Return the (x, y) coordinate for the center point of the cell that contains the specified text.  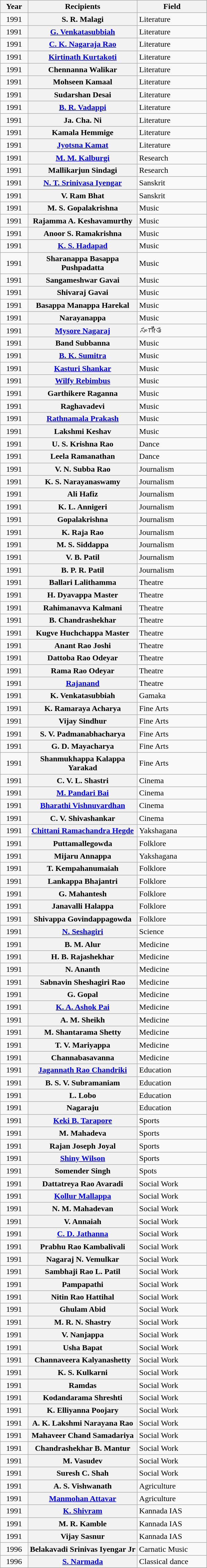
Anant Rao Joshi (83, 645)
K. Venkatasubbiah (83, 696)
M. Mahadeva (83, 1133)
H. Dyavappa Master (83, 595)
S. Narmada (83, 1561)
Kodandarama Shreshti (83, 1398)
Carnatic Music (172, 1549)
S. R. Malagi (83, 19)
Kasturi Shankar (83, 368)
B. P. R. Patil (83, 570)
B. R. Vadappi (83, 107)
L. Lobo (83, 1095)
M. M. Kalburgi (83, 158)
Field (172, 7)
Anoor S. Ramakrishna (83, 233)
G. Mahantesh (83, 894)
Leela Ramanathan (83, 456)
M. R. N. Shastry (83, 1322)
Shivaraj Gavai (83, 293)
Prabhu Rao Kambalivali (83, 1247)
Classical dance (172, 1561)
M. S. Gopalakrishna (83, 208)
K. Shivram (83, 1511)
M. Pandari Bai (83, 793)
T. V. Mariyappa (83, 1045)
N. M. Mahadevan (83, 1209)
Jyotsna Kamat (83, 145)
Suresh C. Shah (83, 1473)
Jagannath Rao Chandriki (83, 1070)
Rahimanavva Kalmani (83, 608)
V. N. Subba Rao (83, 469)
Ghulam Abid (83, 1309)
B. Chandrashekhar (83, 620)
Pampapathi (83, 1284)
K. S. Narayanaswamy (83, 482)
Mahaveer Chand Samadariya (83, 1436)
A. M. Sheikh (83, 1020)
Rajan Joseph Joyal (83, 1146)
C. D. Jathanna (83, 1234)
A. K. Lakshmi Narayana Rao (83, 1423)
Rama Rao Odeyar (83, 671)
Ramdas (83, 1385)
G. Gopal (83, 995)
Recipients (83, 7)
M. Shantarama Shetty (83, 1032)
C. V. Shivashankar (83, 818)
Kollur Mallappa (83, 1196)
K. S. Kulkarni (83, 1372)
Dattatreya Rao Avaradi (83, 1183)
Year (14, 7)
K. Elliyanna Poojary (83, 1410)
A. S. Vishwanath (83, 1486)
Chittani Ramachandra Hegde (83, 831)
M. Vasudev (83, 1461)
Nagaraju (83, 1108)
Band Subbanna (83, 343)
V. Annaiah (83, 1221)
K. A. Ashok Pai (83, 1007)
N. Seshagiri (83, 931)
K. S. Hadapad (83, 246)
Channaveera Kalyanashetty (83, 1360)
Puttamallegowda (83, 843)
Dattoba Rao Odeyar (83, 658)
Rajanand (83, 683)
Janavalli Halappa (83, 906)
Shanmukhappa Kalappa Yarakad (83, 763)
Sudarshan Desai (83, 95)
Belakavadi Srinivas Iyengar Jr (83, 1549)
Vijay Sindhur (83, 721)
Kamala Hemmige (83, 132)
Shivappa Govindappagowda (83, 919)
B. S. V. Subramaniam (83, 1083)
Narayanappa (83, 318)
Sambhaji Rao L. Patil (83, 1272)
Chennanna Walikar (83, 70)
C. K. Nagaraja Rao (83, 44)
M. S. Siddappa (83, 545)
U. S. Krishna Rao (83, 444)
Wilfy Rebimbus (83, 381)
Mohseen Kamaal (83, 82)
Lakshmi Keshav (83, 431)
Sabnavin Sheshagiri Rao (83, 982)
G. Venkatasubbiah (83, 32)
K. L. Annigeri (83, 507)
V. Nanjappa (83, 1335)
Basappa Manappa Harekal (83, 305)
Kirtinath Kurtakoti (83, 57)
Raghavadevi (83, 406)
V. B. Patil (83, 557)
Rathnamala Prakash (83, 419)
Somender Singh (83, 1171)
V. Ram Bhat (83, 196)
Mijaru Annappa (83, 856)
Garthikere Raganna (83, 394)
Sharanappa Basappa Pushpadatta (83, 263)
C. V. L. Shastri (83, 780)
Ja. Cha. Ni (83, 120)
G. D. Mayacharya (83, 746)
Usha Bapat (83, 1347)
Ballari Lalithamma (83, 583)
Science (172, 931)
Manmohan Attavar (83, 1498)
Sangameshwar Gavai (83, 280)
Mallikarjun Sindagi (83, 170)
Vijay Sasnur (83, 1536)
K. Ramaraya Acharya (83, 708)
T. Kempahanumaiah (83, 869)
Nitin Rao Hattihal (83, 1297)
Bharathi Vishnuvardhan (83, 806)
B. M. Alur (83, 944)
H. B. Rajashekhar (83, 957)
N. T. Srinivasa Iyengar (83, 183)
Lankappa Bhajantri (83, 881)
Shiny Wilson (83, 1158)
Spots (172, 1171)
Ali Hafiz (83, 494)
Gopalakrishna (83, 519)
B. K. Sumitra (83, 356)
Rajamma A. Keshavamurthy (83, 221)
ಸಂಗೀತ (172, 330)
N. Ananth (83, 969)
S. V. Padmanabhacharya (83, 734)
Nagaraj N. Vemulkar (83, 1259)
Keki B. Tarapore (83, 1120)
K. Raja Rao (83, 532)
Gamaka (172, 696)
M. R. Kamble (83, 1524)
Chandrashekhar B. Mantur (83, 1448)
Channabasavanna (83, 1058)
Mysore Nagaraj (83, 330)
Kugve Huchchappa Master (83, 633)
